Extract the [x, y] coordinate from the center of the cell holding the provided text.  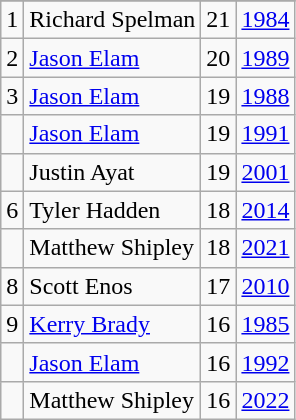
20 [218, 58]
21 [218, 20]
2022 [266, 400]
1 [12, 20]
1992 [266, 362]
1991 [266, 134]
6 [12, 210]
Tyler Hadden [112, 210]
Scott Enos [112, 286]
1988 [266, 96]
8 [12, 286]
17 [218, 286]
1984 [266, 20]
2014 [266, 210]
Justin Ayat [112, 172]
2010 [266, 286]
1989 [266, 58]
2 [12, 58]
3 [12, 96]
1985 [266, 324]
9 [12, 324]
2021 [266, 248]
Richard Spelman [112, 20]
Kerry Brady [112, 324]
2001 [266, 172]
